Return the [X, Y] coordinate for the center point of the cell that contains the specified text.  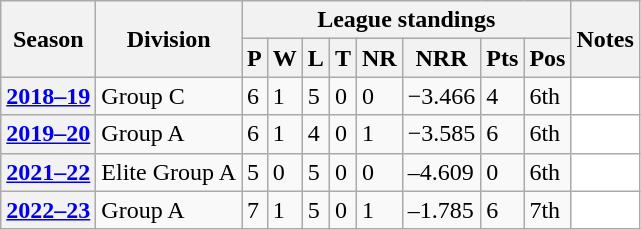
Pts [502, 58]
Group C [169, 96]
NR [379, 58]
2018–19 [48, 96]
2021–22 [48, 172]
Elite Group A [169, 172]
NRR [442, 58]
Pos [548, 58]
–4.609 [442, 172]
7 [255, 210]
–1.785 [442, 210]
Division [169, 39]
2019–20 [48, 134]
2022–23 [48, 210]
−3.585 [442, 134]
League standings [406, 20]
P [255, 58]
7th [548, 210]
W [284, 58]
−3.466 [442, 96]
Season [48, 39]
T [342, 58]
L [316, 58]
Notes [605, 39]
